From the cell containing the given text, extract its center point as (X, Y) coordinate. 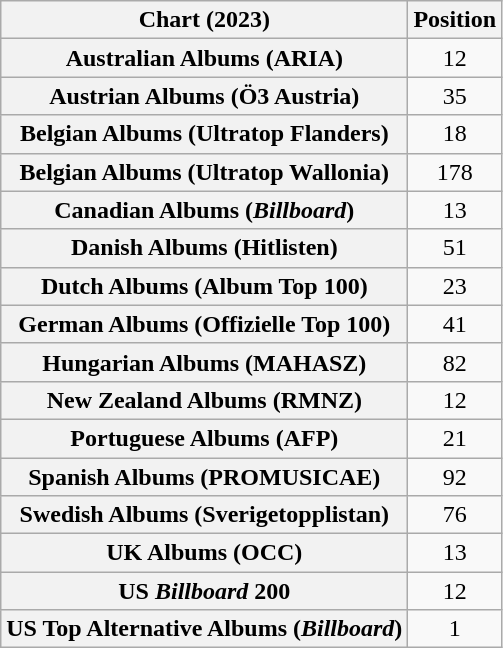
New Zealand Albums (RMNZ) (204, 400)
Chart (2023) (204, 20)
Position (455, 20)
US Billboard 200 (204, 591)
Portuguese Albums (AFP) (204, 438)
Dutch Albums (Album Top 100) (204, 286)
Belgian Albums (Ultratop Wallonia) (204, 172)
Swedish Albums (Sverigetopplistan) (204, 515)
Australian Albums (ARIA) (204, 58)
178 (455, 172)
UK Albums (OCC) (204, 553)
US Top Alternative Albums (Billboard) (204, 629)
23 (455, 286)
21 (455, 438)
German Albums (Offizielle Top 100) (204, 324)
18 (455, 134)
51 (455, 248)
Belgian Albums (Ultratop Flanders) (204, 134)
82 (455, 362)
76 (455, 515)
92 (455, 477)
1 (455, 629)
Spanish Albums (PROMUSICAE) (204, 477)
Austrian Albums (Ö3 Austria) (204, 96)
Canadian Albums (Billboard) (204, 210)
35 (455, 96)
Hungarian Albums (MAHASZ) (204, 362)
41 (455, 324)
Danish Albums (Hitlisten) (204, 248)
